Scan for the cell matching the given text and deliver its (X, Y) coordinate at center. 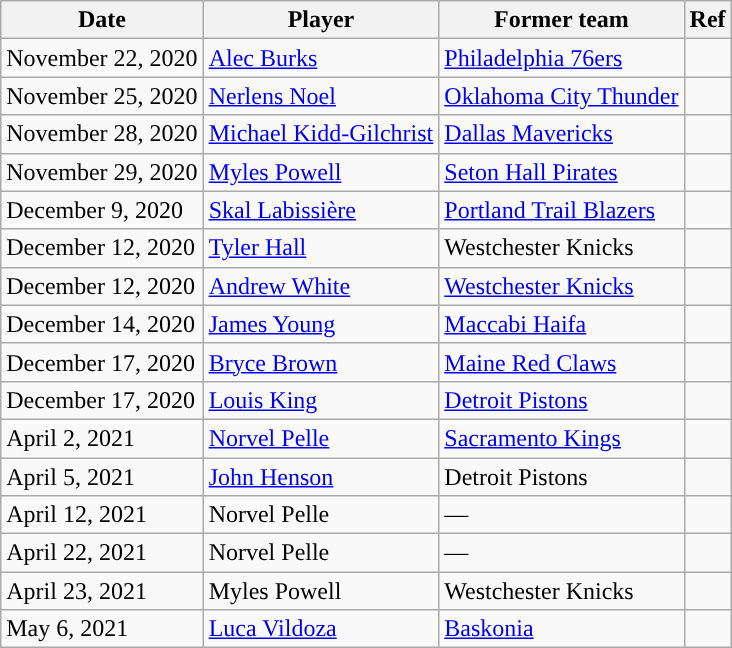
Michael Kidd-Gilchrist (321, 134)
Luca Vildoza (321, 629)
Nerlens Noel (321, 96)
Portland Trail Blazers (562, 210)
May 6, 2021 (102, 629)
April 12, 2021 (102, 515)
Seton Hall Pirates (562, 172)
Maine Red Claws (562, 362)
Player (321, 20)
November 22, 2020 (102, 58)
Ref (708, 20)
Baskonia (562, 629)
Bryce Brown (321, 362)
April 5, 2021 (102, 477)
Philadelphia 76ers (562, 58)
John Henson (321, 477)
November 29, 2020 (102, 172)
December 9, 2020 (102, 210)
April 22, 2021 (102, 553)
Louis King (321, 400)
Alec Burks (321, 58)
Date (102, 20)
April 2, 2021 (102, 438)
November 25, 2020 (102, 96)
April 23, 2021 (102, 591)
Tyler Hall (321, 248)
Skal Labissière (321, 210)
Sacramento Kings (562, 438)
Maccabi Haifa (562, 324)
November 28, 2020 (102, 134)
Oklahoma City Thunder (562, 96)
Dallas Mavericks (562, 134)
James Young (321, 324)
Former team (562, 20)
Andrew White (321, 286)
December 14, 2020 (102, 324)
